Return the [X, Y] coordinate for the center point of the cell that contains the specified text.  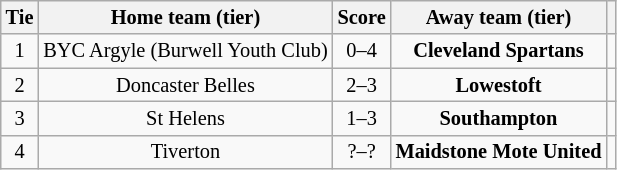
3 [20, 118]
Cleveland Spartans [499, 51]
Maidstone Mote United [499, 152]
Tiverton [185, 152]
Doncaster Belles [185, 85]
1 [20, 51]
Score [362, 17]
1–3 [362, 118]
Away team (tier) [499, 17]
4 [20, 152]
BYC Argyle (Burwell Youth Club) [185, 51]
Home team (tier) [185, 17]
2–3 [362, 85]
0–4 [362, 51]
Lowestoft [499, 85]
Southampton [499, 118]
Tie [20, 17]
2 [20, 85]
?–? [362, 152]
St Helens [185, 118]
